Detect which cell encompasses the target text, then output its [x, y] center coordinate. 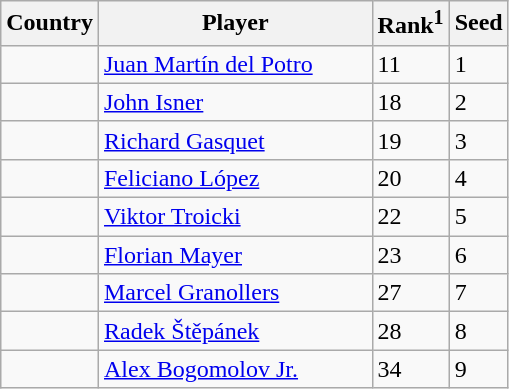
4 [478, 178]
20 [410, 178]
1 [478, 64]
3 [478, 140]
Feliciano López [235, 178]
2 [478, 102]
Rank1 [410, 24]
Marcel Granollers [235, 293]
Player [235, 24]
6 [478, 255]
Juan Martín del Potro [235, 64]
Radek Štěpánek [235, 331]
22 [410, 217]
Richard Gasquet [235, 140]
23 [410, 255]
Alex Bogomolov Jr. [235, 369]
Seed [478, 24]
19 [410, 140]
28 [410, 331]
7 [478, 293]
34 [410, 369]
John Isner [235, 102]
9 [478, 369]
11 [410, 64]
8 [478, 331]
5 [478, 217]
Country [50, 24]
18 [410, 102]
Florian Mayer [235, 255]
Viktor Troicki [235, 217]
27 [410, 293]
